Detect which cell encompasses the target text, then output its [x, y] center coordinate. 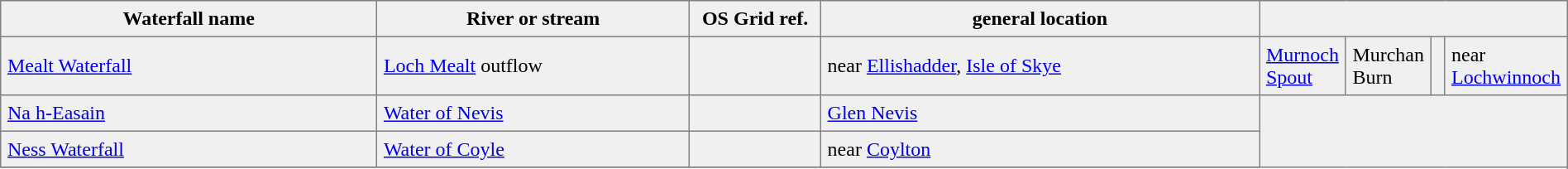
Murnoch Spout [1303, 65]
Murchan Burn [1388, 65]
near Ellishadder, Isle of Skye [1040, 65]
Water of Nevis [533, 113]
Glen Nevis [1040, 113]
near Lochwinnoch [1506, 65]
OS Grid ref. [756, 19]
Na h-Easain [189, 113]
Loch Mealt outflow [533, 65]
near Coylton [1040, 149]
Water of Coyle [533, 149]
general location [1040, 19]
River or stream [533, 19]
Ness Waterfall [189, 149]
Mealt Waterfall [189, 65]
Waterfall name [189, 19]
